From the cell containing the given text, extract its center point as [X, Y] coordinate. 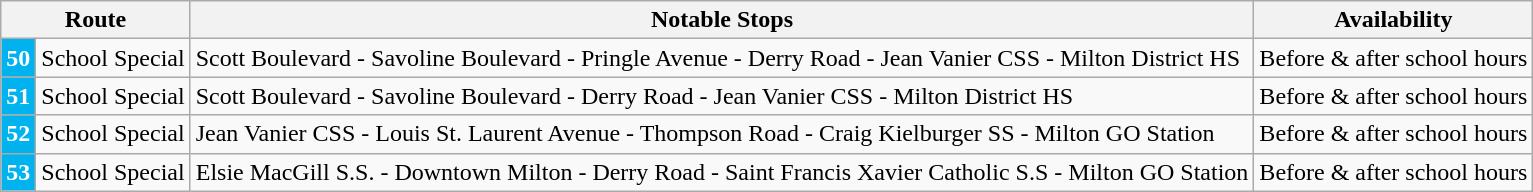
Scott Boulevard - Savoline Boulevard - Pringle Avenue - Derry Road - Jean Vanier CSS - Milton District HS [722, 58]
Jean Vanier CSS - Louis St. Laurent Avenue - Thompson Road - Craig Kielburger SS - Milton GO Station [722, 134]
Elsie MacGill S.S. - Downtown Milton - Derry Road - Saint Francis Xavier Catholic S.S - Milton GO Station [722, 172]
Notable Stops [722, 20]
Scott Boulevard - Savoline Boulevard - Derry Road - Jean Vanier CSS - Milton District HS [722, 96]
Availability [1394, 20]
53 [18, 172]
Route [96, 20]
52 [18, 134]
51 [18, 96]
50 [18, 58]
